Search for the cell housing the specified text and yield its [X, Y] center coordinate. 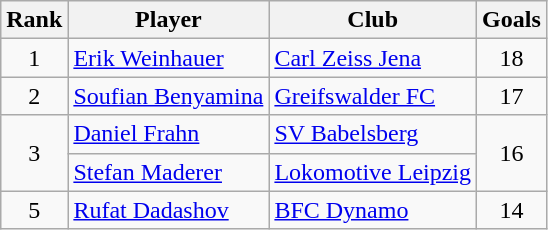
BFC Dynamo [373, 210]
Stefan Maderer [168, 172]
Rufat Dadashov [168, 210]
Lokomotive Leipzig [373, 172]
Player [168, 20]
Carl Zeiss Jena [373, 58]
Goals [512, 20]
Club [373, 20]
Greifswalder FC [373, 96]
1 [34, 58]
17 [512, 96]
18 [512, 58]
Daniel Frahn [168, 134]
Erik Weinhauer [168, 58]
14 [512, 210]
Rank [34, 20]
2 [34, 96]
5 [34, 210]
SV Babelsberg [373, 134]
3 [34, 153]
16 [512, 153]
Soufian Benyamina [168, 96]
